Search for the cell housing the specified text and yield its [x, y] center coordinate. 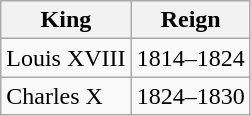
King [66, 20]
Charles X [66, 96]
1814–1824 [190, 58]
Louis XVIII [66, 58]
1824–1830 [190, 96]
Reign [190, 20]
